Detect which cell encompasses the target text, then output its [X, Y] center coordinate. 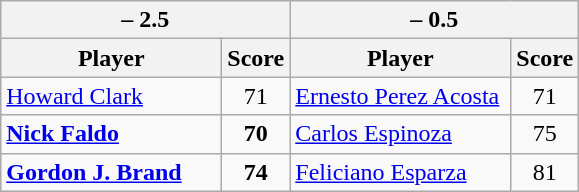
81 [545, 172]
Feliciano Esparza [400, 172]
Carlos Espinoza [400, 134]
75 [545, 134]
Howard Clark [112, 96]
74 [256, 172]
Nick Faldo [112, 134]
– 2.5 [146, 20]
70 [256, 134]
Gordon J. Brand [112, 172]
Ernesto Perez Acosta [400, 96]
– 0.5 [434, 20]
